Return (x, y) of the center of cell containing provided text 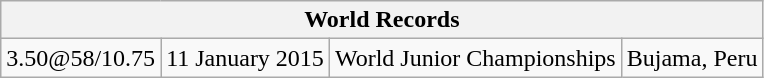
3.50@58/10.75 (81, 58)
11 January 2015 (246, 58)
World Junior Championships (475, 58)
Bujama, Peru (692, 58)
World Records (382, 20)
